Locate the cell with the specified text and output its [x, y] center coordinate. 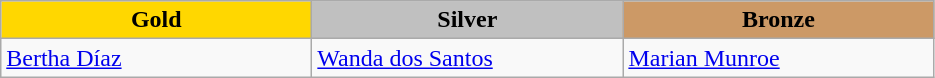
Marian Munroe [778, 58]
Silver [468, 20]
Bronze [778, 20]
Gold [156, 20]
Bertha Díaz [156, 58]
Wanda dos Santos [468, 58]
